Find where the given text appears and provide that cell's center as (x, y) coordinate. 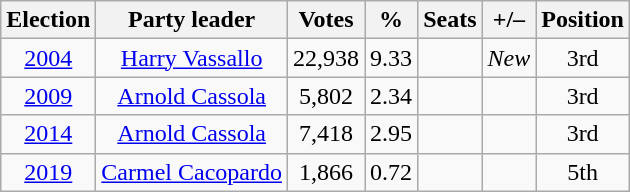
% (392, 20)
5,802 (326, 96)
2004 (48, 58)
0.72 (392, 172)
Votes (326, 20)
New (509, 58)
5th (583, 172)
2.34 (392, 96)
Seats (450, 20)
2019 (48, 172)
2.95 (392, 134)
+/– (509, 20)
Harry Vassallo (192, 58)
2009 (48, 96)
1,866 (326, 172)
Election (48, 20)
7,418 (326, 134)
22,938 (326, 58)
2014 (48, 134)
Party leader (192, 20)
Carmel Cacopardo (192, 172)
Position (583, 20)
9.33 (392, 58)
